Output the [x, y] coordinate of the center of the cell containing the given text.  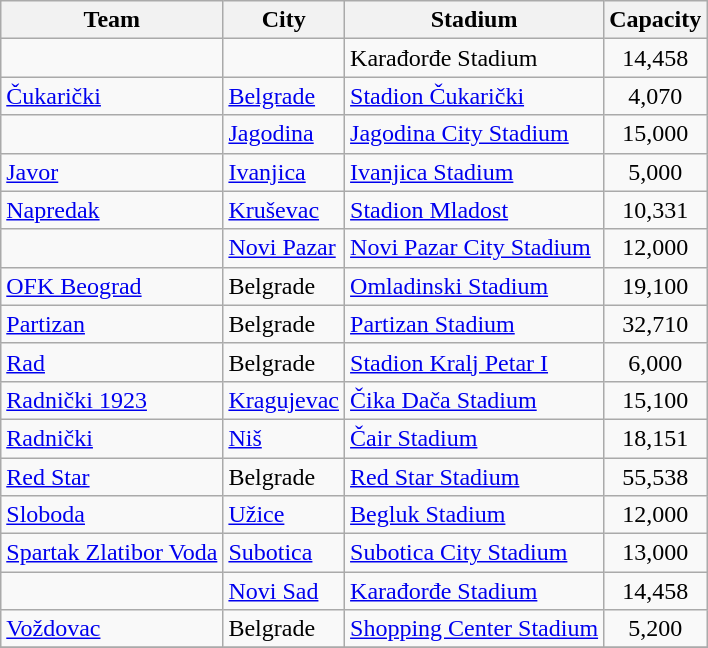
10,331 [656, 210]
OFK Beograd [112, 286]
6,000 [656, 362]
Stadion Kralj Petar I [474, 362]
5,000 [656, 172]
4,070 [656, 96]
Begluk Stadium [474, 515]
Niš [284, 438]
Javor [112, 172]
Red Star Stadium [474, 477]
55,538 [656, 477]
Napredak [112, 210]
Jagodina [284, 134]
5,200 [656, 629]
Shopping Center Stadium [474, 629]
Red Star [112, 477]
Radnički 1923 [112, 400]
19,100 [656, 286]
Stadium [474, 20]
Novi Sad [284, 591]
15,100 [656, 400]
32,710 [656, 324]
Čair Stadium [474, 438]
Kruševac [284, 210]
Voždovac [112, 629]
Team [112, 20]
18,151 [656, 438]
Partizan [112, 324]
Spartak Zlatibor Voda [112, 553]
Novi Pazar [284, 248]
City [284, 20]
Kragujevac [284, 400]
Novi Pazar City Stadium [474, 248]
Ivanjica Stadium [474, 172]
Capacity [656, 20]
13,000 [656, 553]
Stadion Čukarički [474, 96]
Jagodina City Stadium [474, 134]
Užice [284, 515]
15,000 [656, 134]
Ivanjica [284, 172]
Omladinski Stadium [474, 286]
Čika Dača Stadium [474, 400]
Subotica [284, 553]
Sloboda [112, 515]
Radnički [112, 438]
Čukarički [112, 96]
Stadion Mladost [474, 210]
Subotica City Stadium [474, 553]
Partizan Stadium [474, 324]
Rad [112, 362]
